Detect which cell encompasses the target text, then output its [x, y] center coordinate. 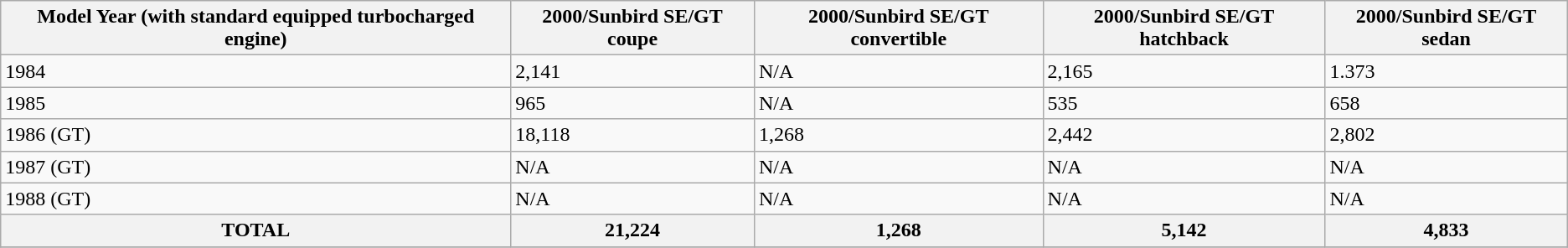
658 [1446, 103]
2000/Sunbird SE/GT convertible [898, 28]
1985 [256, 103]
TOTAL [256, 230]
2000/Sunbird SE/GT coupe [633, 28]
2000/Sunbird SE/GT hatchback [1184, 28]
5,142 [1184, 230]
2,165 [1184, 71]
535 [1184, 103]
18,118 [633, 135]
1987 (GT) [256, 167]
1988 (GT) [256, 199]
1.373 [1446, 71]
2,442 [1184, 135]
Model Year (with standard equipped turbocharged engine) [256, 28]
1986 (GT) [256, 135]
2000/Sunbird SE/GT sedan [1446, 28]
1984 [256, 71]
2,141 [633, 71]
21,224 [633, 230]
4,833 [1446, 230]
2,802 [1446, 135]
965 [633, 103]
